Pinpoint the cell where the given text exists, returning its (X, Y) midpoint coordinate. 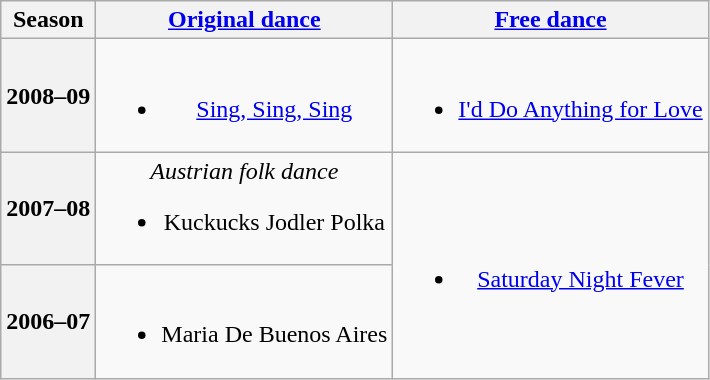
Austrian folk danceKuckucks Jodler Polka (244, 208)
2006–07 (48, 322)
Season (48, 20)
Free dance (550, 20)
Saturday Night Fever (550, 265)
Original dance (244, 20)
2008–09 (48, 96)
Maria De Buenos Aires (244, 322)
Sing, Sing, Sing (244, 96)
I'd Do Anything for Love (550, 96)
2007–08 (48, 208)
